Determine the (x, y) coordinate at the center of the cell enclosing the given text.  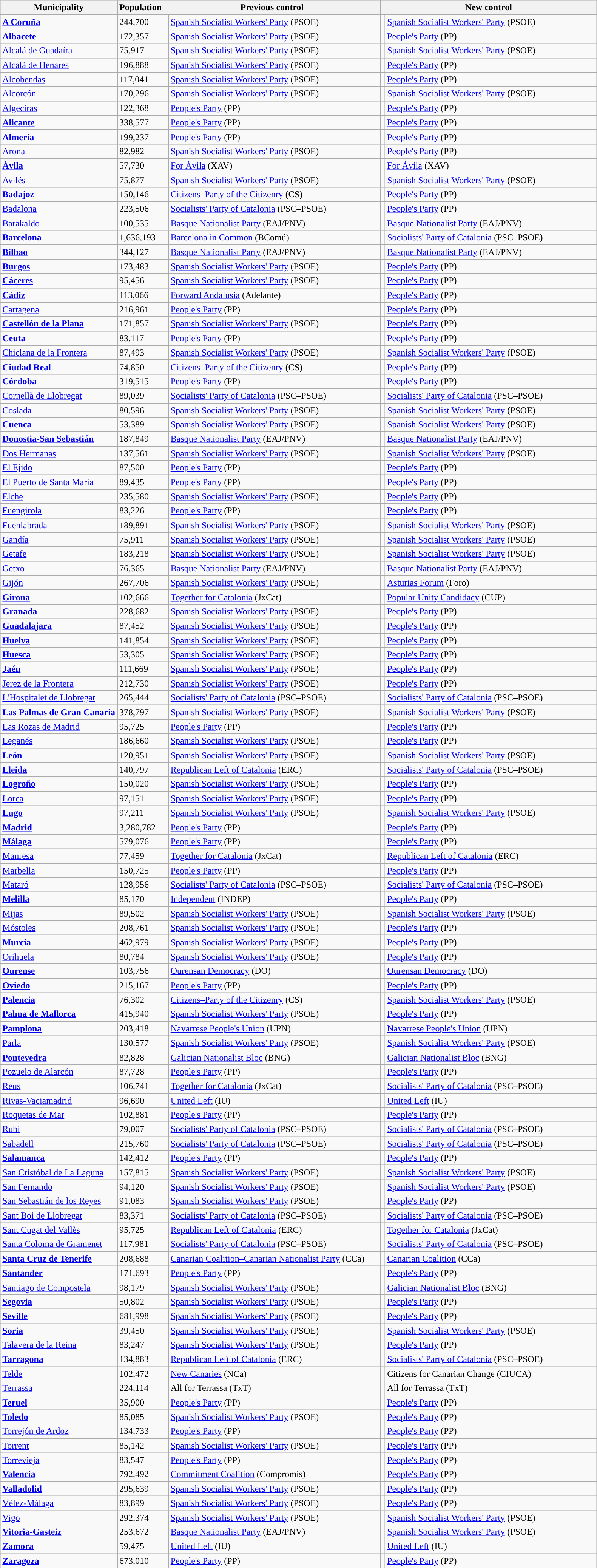
Gandía (59, 540)
Móstoles (59, 928)
Alcorcón (59, 94)
77,459 (140, 856)
Oviedo (59, 985)
53,305 (140, 655)
San Fernando (59, 1187)
150,725 (140, 870)
224,114 (140, 1388)
A Coruña (59, 22)
95,456 (140, 281)
96,690 (140, 1101)
Torrevieja (59, 1460)
Forward Andalusia (Adelante) (274, 295)
212,730 (140, 683)
Population (140, 8)
83,247 (140, 1345)
1,636,193 (140, 238)
87,493 (140, 353)
New control (489, 8)
San Cristóbal de La Laguna (59, 1172)
Independent (INDEP) (274, 899)
Fuengirola (59, 511)
87,728 (140, 1072)
Valladolid (59, 1489)
Sant Cugat del Vallès (59, 1230)
338,577 (140, 122)
83,117 (140, 338)
102,666 (140, 597)
Valencia (59, 1474)
85,085 (140, 1417)
Toledo (59, 1417)
Ciudad Real (59, 367)
Badajoz (59, 195)
Orihuela (59, 957)
San Sebastián de los Reyes (59, 1201)
100,535 (140, 223)
87,500 (140, 468)
Rubí (59, 1129)
102,472 (140, 1374)
Reus (59, 1086)
Santa Coloma de Gramenet (59, 1244)
183,218 (140, 554)
344,127 (140, 252)
150,146 (140, 195)
Zaragoza (59, 1561)
El Ejido (59, 468)
122,368 (140, 108)
80,784 (140, 957)
Donostia-San Sebastián (59, 439)
Terrassa (59, 1388)
Burgos (59, 266)
Alcalá de Henares (59, 65)
295,639 (140, 1489)
Barcelona in Common (BComú) (274, 238)
106,741 (140, 1086)
171,693 (140, 1273)
103,756 (140, 971)
Granada (59, 611)
172,357 (140, 36)
Mataró (59, 885)
Málaga (59, 841)
102,881 (140, 1115)
244,700 (140, 22)
134,733 (140, 1431)
83,226 (140, 511)
Manresa (59, 856)
673,010 (140, 1561)
171,857 (140, 324)
Cornellà de Llobregat (59, 396)
265,444 (140, 698)
Roquetas de Mar (59, 1115)
319,515 (140, 381)
76,365 (140, 568)
Albacete (59, 36)
Sabadell (59, 1144)
Canarian Coalition–Canarian Nationalist Party (CCa) (274, 1259)
Logroño (59, 784)
415,940 (140, 1014)
120,951 (140, 755)
792,492 (140, 1474)
Melilla (59, 899)
59,475 (140, 1546)
Cartagena (59, 309)
Soria (59, 1330)
Lleida (59, 770)
462,979 (140, 942)
Santiago de Compostela (59, 1287)
Jerez de la Frontera (59, 683)
Seville (59, 1316)
Madrid (59, 827)
Girona (59, 597)
Ávila (59, 165)
Marbella (59, 870)
196,888 (140, 65)
Avilés (59, 180)
Castellón de la Plana (59, 324)
Sant Boi de Llobregat (59, 1215)
117,981 (140, 1244)
79,007 (140, 1129)
Municipality (59, 8)
83,547 (140, 1460)
Algeciras (59, 108)
378,797 (140, 712)
Pontevedra (59, 1057)
Alcalá de Guadaíra (59, 51)
Fuenlabrada (59, 525)
50,802 (140, 1302)
57,730 (140, 165)
130,577 (140, 1043)
Huelva (59, 640)
85,170 (140, 899)
Arona (59, 151)
3,280,782 (140, 827)
53,389 (140, 425)
Vitoria-Gasteiz (59, 1532)
579,076 (140, 841)
Zamora (59, 1546)
Torrent (59, 1446)
76,302 (140, 1000)
128,956 (140, 885)
253,672 (140, 1532)
Popular Unity Candidacy (CUP) (491, 597)
267,706 (140, 583)
173,483 (140, 266)
75,877 (140, 180)
170,296 (140, 94)
75,917 (140, 51)
New Canaries (NCa) (274, 1374)
Barcelona (59, 238)
83,371 (140, 1215)
111,669 (140, 669)
223,506 (140, 209)
186,660 (140, 741)
Pamplona (59, 1028)
35,900 (140, 1403)
Segovia (59, 1302)
Palma de Mallorca (59, 1014)
Chiclana de la Frontera (59, 353)
Lorca (59, 798)
Cádiz (59, 295)
82,982 (140, 151)
Lugo (59, 813)
Santander (59, 1273)
83,899 (140, 1503)
Coslada (59, 410)
187,849 (140, 439)
Getafe (59, 554)
Parla (59, 1043)
75,911 (140, 540)
Telde (59, 1374)
Cuenca (59, 425)
Teruel (59, 1403)
Canarian Coalition (CCa) (491, 1259)
Pozuelo de Alarcón (59, 1072)
189,891 (140, 525)
141,854 (140, 640)
Previous control (272, 8)
Santa Cruz de Tenerife (59, 1259)
215,760 (140, 1144)
Ourense (59, 971)
Leganés (59, 741)
L'Hospitalet de Llobregat (59, 698)
80,596 (140, 410)
Elche (59, 496)
Tarragona (59, 1359)
Ceuta (59, 338)
Badalona (59, 209)
89,039 (140, 396)
León (59, 755)
Las Rozas de Madrid (59, 727)
El Puerto de Santa María (59, 482)
137,561 (140, 453)
89,502 (140, 914)
Córdoba (59, 381)
117,041 (140, 79)
91,083 (140, 1201)
Guadalajara (59, 626)
Cáceres (59, 281)
228,682 (140, 611)
Dos Hermanas (59, 453)
Palencia (59, 1000)
Vélez-Málaga (59, 1503)
Bilbao (59, 252)
98,179 (140, 1287)
681,998 (140, 1316)
157,815 (140, 1172)
215,167 (140, 985)
142,412 (140, 1158)
85,142 (140, 1446)
199,237 (140, 137)
Gijón (59, 583)
208,688 (140, 1259)
Alcobendas (59, 79)
Las Palmas de Gran Canaria (59, 712)
203,418 (140, 1028)
97,211 (140, 813)
113,066 (140, 295)
Salamanca (59, 1158)
Torrejón de Ardoz (59, 1431)
208,761 (140, 928)
Rivas-Vaciamadrid (59, 1101)
Vigo (59, 1517)
150,020 (140, 784)
Almería (59, 137)
Getxo (59, 568)
87,452 (140, 626)
89,435 (140, 482)
82,828 (140, 1057)
235,580 (140, 496)
Barakaldo (59, 223)
97,151 (140, 798)
134,883 (140, 1359)
Huesca (59, 655)
Mijas (59, 914)
Commitment Coalition (Compromís) (274, 1474)
Alicante (59, 122)
Murcia (59, 942)
216,961 (140, 309)
39,450 (140, 1330)
140,797 (140, 770)
74,850 (140, 367)
Jaén (59, 669)
Citizens for Canarian Change (CIUCA) (491, 1374)
292,374 (140, 1517)
94,120 (140, 1187)
Talavera de la Reina (59, 1345)
Asturias Forum (Foro) (491, 583)
